Determine the (x, y) coordinate at the center of the cell enclosing the given text.  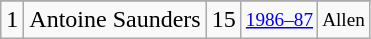
Antoine Saunders (115, 20)
1986–87 (279, 20)
Allen (344, 20)
1 (12, 20)
15 (224, 20)
